For the text-containing cell, return its midpoint in (x, y) coordinate format. 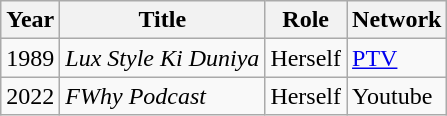
1989 (30, 58)
FWhy Podcast (162, 96)
Title (162, 20)
Lux Style Ki Duniya (162, 58)
Youtube (397, 96)
Network (397, 20)
PTV (397, 58)
Year (30, 20)
2022 (30, 96)
Role (306, 20)
